For the text-containing cell, return its midpoint in [x, y] coordinate format. 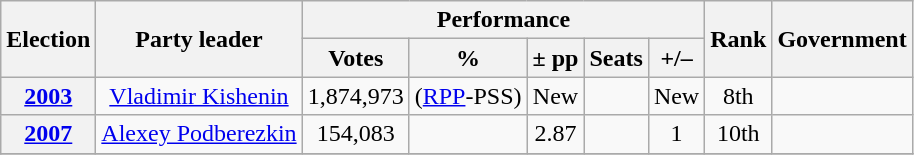
Election [48, 39]
2007 [48, 134]
Vladimir Kishenin [199, 96]
8th [738, 96]
Rank [738, 39]
% [468, 58]
2.87 [556, 134]
2003 [48, 96]
Party leader [199, 39]
1 [676, 134]
1,874,973 [356, 96]
154,083 [356, 134]
Votes [356, 58]
(RPP-PSS) [468, 96]
Alexey Podberezkin [199, 134]
+/– [676, 58]
Seats [616, 58]
± pp [556, 58]
Government [842, 39]
Performance [504, 20]
10th [738, 134]
